Return (x, y) of the center of cell containing provided text 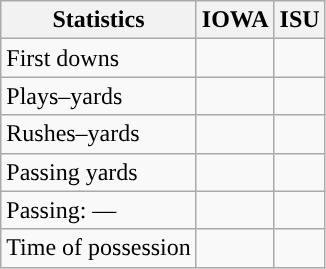
Rushes–yards (99, 134)
ISU (300, 20)
Statistics (99, 20)
Time of possession (99, 248)
Passing yards (99, 172)
IOWA (235, 20)
Passing: –– (99, 210)
First downs (99, 58)
Plays–yards (99, 96)
